Output the (x, y) coordinate of the center of the cell containing the given text.  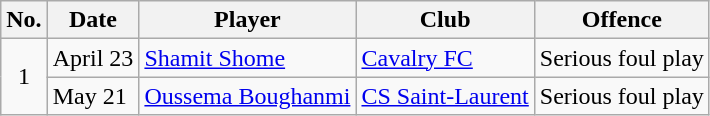
Club (445, 20)
May 21 (93, 96)
Shamit Shome (248, 58)
CS Saint-Laurent (445, 96)
1 (24, 77)
Cavalry FC (445, 58)
Offence (622, 20)
Player (248, 20)
Date (93, 20)
No. (24, 20)
April 23 (93, 58)
Oussema Boughanmi (248, 96)
